Search for the cell housing the specified text and yield its (x, y) center coordinate. 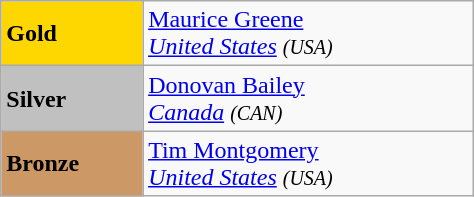
Bronze (72, 164)
Gold (72, 34)
Tim MontgomeryUnited States (USA) (308, 164)
Maurice GreeneUnited States (USA) (308, 34)
Silver (72, 98)
Donovan BaileyCanada (CAN) (308, 98)
